Detect which cell encompasses the target text, then output its [X, Y] center coordinate. 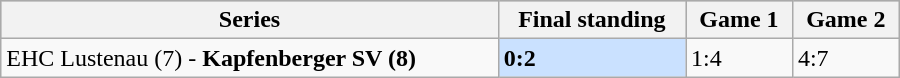
Game 1 [740, 20]
1:4 [740, 58]
Game 2 [846, 20]
Final standing [592, 20]
0:2 [592, 58]
4:7 [846, 58]
EHC Lustenau (7) - Kapfenberger SV (8) [250, 58]
Series [250, 20]
